For the text-containing cell, return its midpoint in [X, Y] coordinate format. 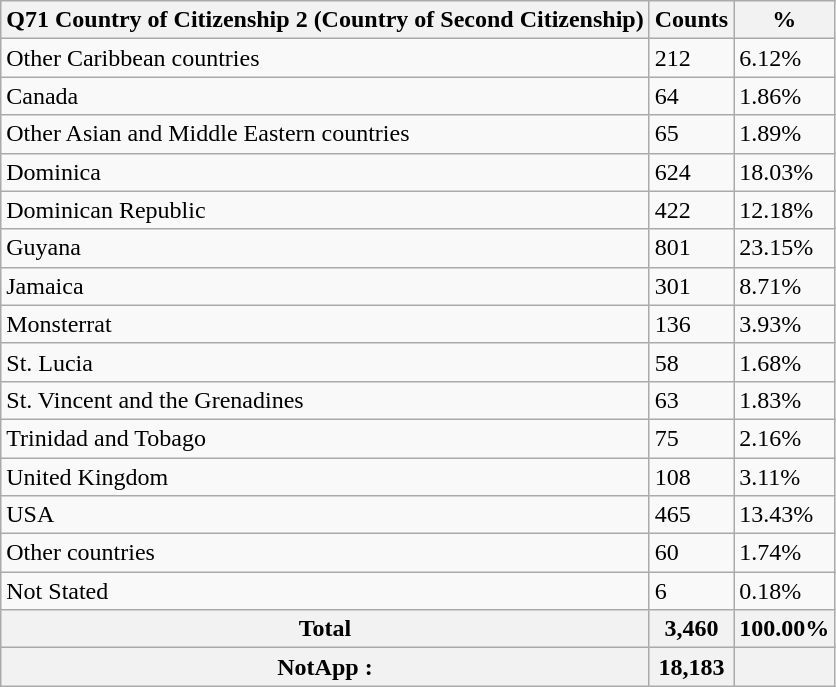
Counts [691, 20]
Total [325, 629]
Guyana [325, 248]
63 [691, 400]
Dominican Republic [325, 210]
465 [691, 515]
75 [691, 438]
18,183 [691, 667]
Other Asian and Middle Eastern countries [325, 134]
Canada [325, 96]
Other Caribbean countries [325, 58]
St. Vincent and the Grenadines [325, 400]
8.71% [784, 286]
Trinidad and Tobago [325, 438]
65 [691, 134]
60 [691, 553]
64 [691, 96]
3,460 [691, 629]
58 [691, 362]
3.93% [784, 324]
1.74% [784, 553]
136 [691, 324]
12.18% [784, 210]
6 [691, 591]
100.00% [784, 629]
0.18% [784, 591]
1.86% [784, 96]
108 [691, 477]
St. Lucia [325, 362]
NotApp : [325, 667]
1.83% [784, 400]
United Kingdom [325, 477]
1.68% [784, 362]
2.16% [784, 438]
3.11% [784, 477]
% [784, 20]
6.12% [784, 58]
USA [325, 515]
Monsterrat [325, 324]
18.03% [784, 172]
Jamaica [325, 286]
801 [691, 248]
Not Stated [325, 591]
422 [691, 210]
Dominica [325, 172]
212 [691, 58]
Q71 Country of Citizenship 2 (Country of Second Citizenship) [325, 20]
13.43% [784, 515]
1.89% [784, 134]
23.15% [784, 248]
301 [691, 286]
624 [691, 172]
Other countries [325, 553]
